Find where the given text appears and provide that cell's center as (x, y) coordinate. 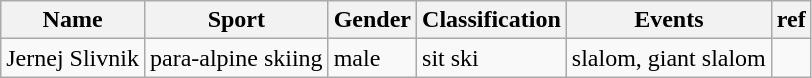
Gender (372, 20)
Events (668, 20)
Jernej Slivnik (73, 58)
sit ski (492, 58)
Sport (236, 20)
slalom, giant slalom (668, 58)
male (372, 58)
Name (73, 20)
ref (791, 20)
Classification (492, 20)
para-alpine skiing (236, 58)
